Output the (x, y) coordinate of the center of the cell containing the given text.  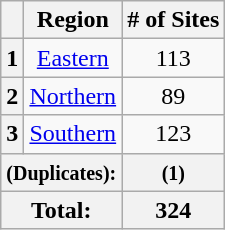
Total: (62, 210)
113 (174, 58)
3 (12, 134)
(Duplicates): (62, 172)
1 (12, 58)
Eastern (73, 58)
# of Sites (174, 20)
324 (174, 210)
(1) (174, 172)
2 (12, 96)
Region (73, 20)
123 (174, 134)
89 (174, 96)
Northern (73, 96)
Southern (73, 134)
